Locate the cell with the specified text and output its [x, y] center coordinate. 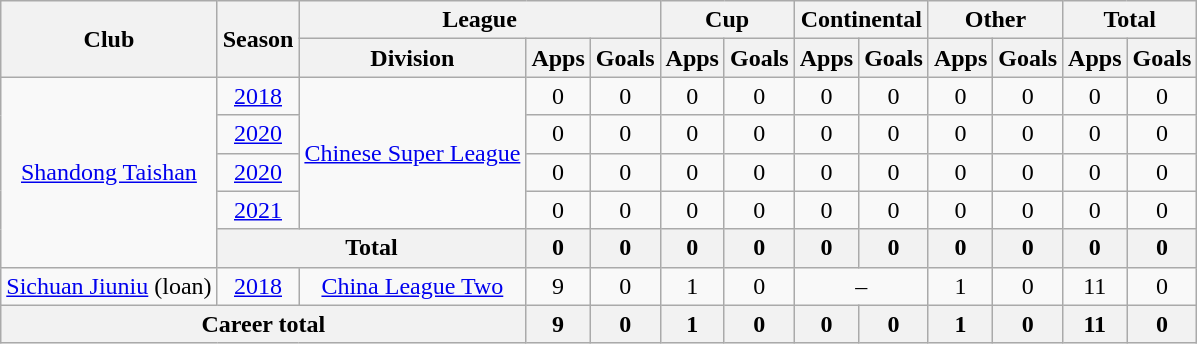
Shandong Taishan [109, 172]
Season [258, 39]
Continental [861, 20]
Division [412, 58]
Cup [727, 20]
2021 [258, 210]
League [480, 20]
Chinese Super League [412, 153]
Career total [264, 324]
China League Two [412, 286]
Sichuan Jiuniu (loan) [109, 286]
Club [109, 39]
Other [995, 20]
– [861, 286]
